Pinpoint the cell where the given text exists, returning its (x, y) midpoint coordinate. 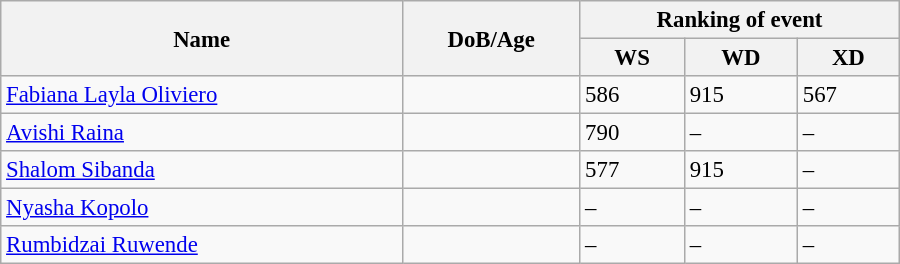
Ranking of event (740, 20)
Avishi Raina (202, 133)
577 (632, 170)
DoB/Age (490, 38)
Fabiana Layla Oliviero (202, 95)
567 (848, 95)
586 (632, 95)
Rumbidzai Ruwende (202, 245)
Name (202, 38)
790 (632, 133)
WS (632, 58)
Shalom Sibanda (202, 170)
XD (848, 58)
Nyasha Kopolo (202, 208)
WD (740, 58)
